Scan for the cell matching the given text and deliver its (X, Y) coordinate at center. 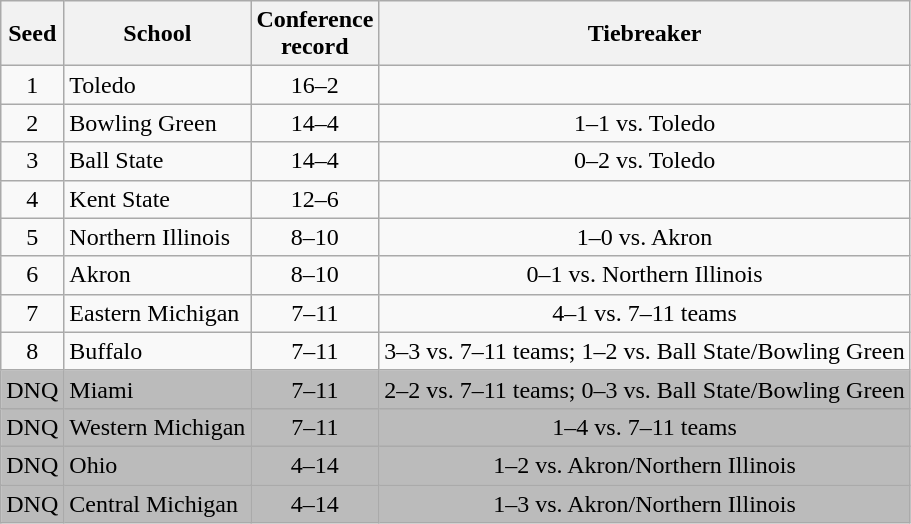
4 (32, 199)
Bowling Green (158, 123)
School (158, 34)
4–1 vs. 7–11 teams (644, 313)
1–3 vs. Akron/Northern Illinois (644, 503)
3 (32, 161)
1–1 vs. Toledo (644, 123)
6 (32, 275)
16–2 (315, 85)
3–3 vs. 7–11 teams; 1–2 vs. Ball State/Bowling Green (644, 351)
Seed (32, 34)
Northern Illinois (158, 237)
Ball State (158, 161)
Miami (158, 389)
Conferencerecord (315, 34)
Tiebreaker (644, 34)
12–6 (315, 199)
1–2 vs. Akron/Northern Illinois (644, 465)
Kent State (158, 199)
0–2 vs. Toledo (644, 161)
Ohio (158, 465)
5 (32, 237)
2–2 vs. 7–11 teams; 0–3 vs. Ball State/Bowling Green (644, 389)
0–1 vs. Northern Illinois (644, 275)
Akron (158, 275)
1–4 vs. 7–11 teams (644, 427)
1–0 vs. Akron (644, 237)
1 (32, 85)
Central Michigan (158, 503)
7 (32, 313)
Toledo (158, 85)
Western Michigan (158, 427)
Eastern Michigan (158, 313)
Buffalo (158, 351)
8 (32, 351)
2 (32, 123)
